Search for the cell housing the specified text and yield its (x, y) center coordinate. 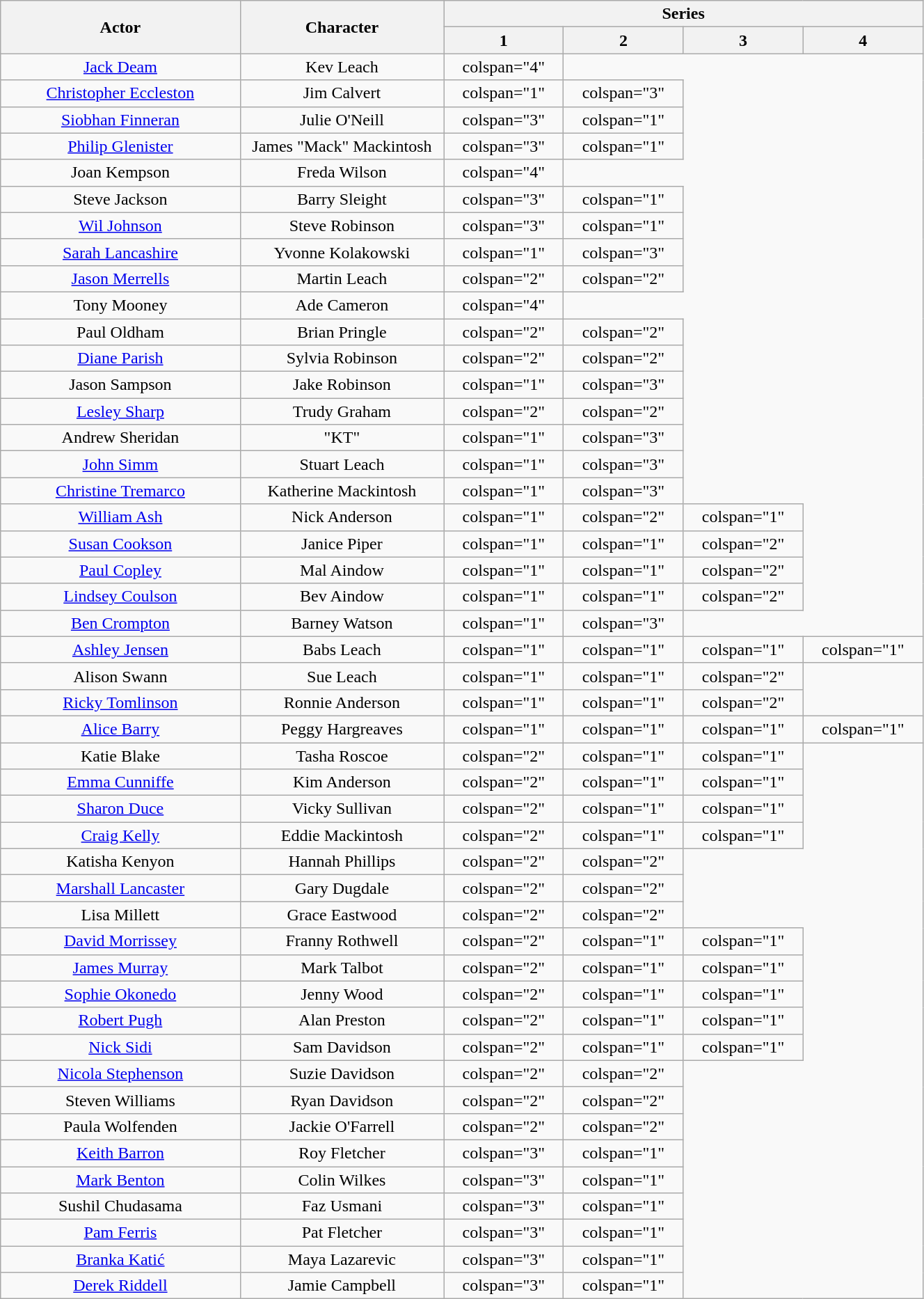
Ricky Tomlinson (120, 702)
Sophie Okonedo (120, 994)
David Morrissey (120, 941)
Ashley Jensen (120, 649)
James Murray (120, 968)
Barry Sleight (342, 199)
Colin Wilkes (342, 1180)
Character (342, 27)
Actor (120, 27)
William Ash (120, 517)
Paul Copley (120, 570)
Jake Robinson (342, 385)
Nick Sidi (120, 1047)
Vicky Sullivan (342, 809)
James "Mack" Mackintosh (342, 146)
Bev Aindow (342, 597)
Keith Barron (120, 1153)
Eddie Mackintosh (342, 835)
Maya Lazarevic (342, 1259)
Franny Rothwell (342, 941)
John Simm (120, 464)
Ade Cameron (342, 305)
Kim Anderson (342, 782)
Yvonne Kolakowski (342, 252)
Kev Leach (342, 67)
Peggy Hargreaves (342, 729)
Joan Kempson (120, 173)
Emma Cunniffe (120, 782)
Jim Calvert (342, 93)
Steve Robinson (342, 226)
Katisha Kenyon (120, 862)
Christopher Eccleston (120, 93)
Jack Deam (120, 67)
Robert Pugh (120, 1021)
Wil Johnson (120, 226)
Mal Aindow (342, 570)
Julie O'Neill (342, 120)
Tasha Roscoe (342, 755)
Sushil Chudasama (120, 1206)
Suzie Davidson (342, 1073)
Freda Wilson (342, 173)
Alice Barry (120, 729)
Stuart Leach (342, 464)
Nick Anderson (342, 517)
Sylvia Robinson (342, 359)
Sam Davidson (342, 1047)
"KT" (342, 438)
Christine Tremarco (120, 491)
3 (743, 40)
Paula Wolfenden (120, 1126)
Martin Leach (342, 278)
Series (683, 14)
Lesley Sharp (120, 411)
Jenny Wood (342, 994)
2 (623, 40)
Alan Preston (342, 1021)
Ronnie Anderson (342, 702)
Sarah Lancashire (120, 252)
Babs Leach (342, 649)
Siobhan Finneran (120, 120)
Lindsey Coulson (120, 597)
Craig Kelly (120, 835)
Susan Cookson (120, 544)
4 (863, 40)
Mark Talbot (342, 968)
Katherine Mackintosh (342, 491)
Nicola Stephenson (120, 1073)
1 (504, 40)
Katie Blake (120, 755)
Pat Fletcher (342, 1233)
Jason Sampson (120, 385)
Paul Oldham (120, 332)
Lisa Millett (120, 915)
Grace Eastwood (342, 915)
Marshall Lancaster (120, 888)
Faz Usmani (342, 1206)
Janice Piper (342, 544)
Ryan Davidson (342, 1100)
Mark Benton (120, 1180)
Sue Leach (342, 676)
Pam Ferris (120, 1233)
Alison Swann (120, 676)
Derek Riddell (120, 1286)
Trudy Graham (342, 411)
Brian Pringle (342, 332)
Andrew Sheridan (120, 438)
Sharon Duce (120, 809)
Gary Dugdale (342, 888)
Branka Katić (120, 1259)
Jamie Campbell (342, 1286)
Jackie O'Farrell (342, 1126)
Hannah Phillips (342, 862)
Ben Crompton (120, 623)
Jason Merrells (120, 278)
Tony Mooney (120, 305)
Diane Parish (120, 359)
Steve Jackson (120, 199)
Roy Fletcher (342, 1153)
Philip Glenister (120, 146)
Barney Watson (342, 623)
Steven Williams (120, 1100)
